Scan for the cell matching the given text and deliver its (X, Y) coordinate at center. 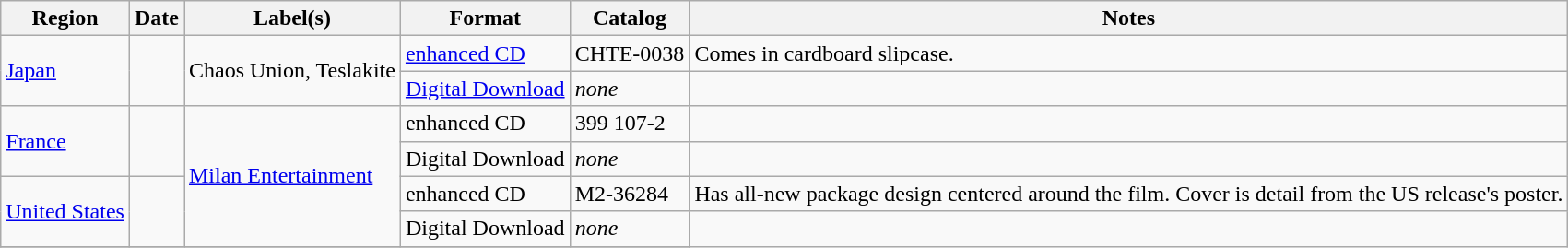
CHTE-0038 (630, 53)
Comes in cardboard slipcase. (1128, 53)
Catalog (630, 18)
M2-36284 (630, 194)
Format (485, 18)
France (65, 141)
Notes (1128, 18)
Chaos Union, Teslakite (293, 71)
Date (157, 18)
Region (65, 18)
399 107-2 (630, 124)
United States (65, 211)
Has all-new package design centered around the film. Cover is detail from the US release's poster. (1128, 194)
Japan (65, 71)
Label(s) (293, 18)
Milan Entertainment (293, 176)
